Identify which cell holds the provided text, then report its [X, Y] central coordinate. 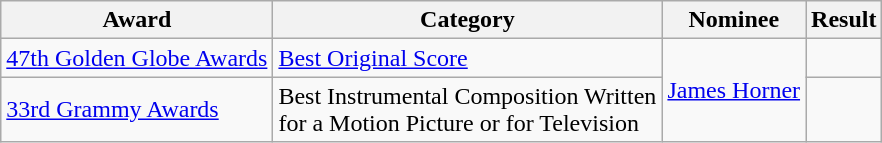
Best Instrumental Composition Writtenfor a Motion Picture or for Television [468, 110]
Award [137, 20]
Nominee [734, 20]
Best Original Score [468, 58]
Result [844, 20]
James Horner [734, 90]
33rd Grammy Awards [137, 110]
Category [468, 20]
47th Golden Globe Awards [137, 58]
